For the text-containing cell, return its midpoint in (X, Y) coordinate format. 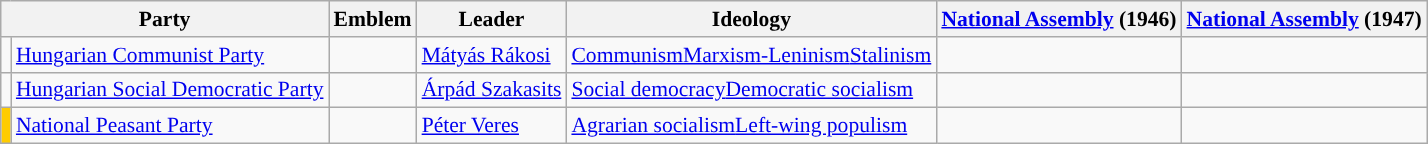
Social democracyDemocratic socialism (751, 90)
Party (165, 19)
National Peasant Party (170, 126)
Agrarian socialismLeft-wing populism (751, 126)
Ideology (751, 19)
Hungarian Communist Party (170, 55)
Hungarian Social Democratic Party (170, 90)
Árpád Szakasits (492, 90)
CommunismMarxism-LeninismStalinism (751, 55)
Péter Veres (492, 126)
Leader (492, 19)
Mátyás Rákosi (492, 55)
National Assembly (1947) (1304, 19)
National Assembly (1946) (1058, 19)
Emblem (372, 19)
